From the cell containing the given text, extract its center point as [X, Y] coordinate. 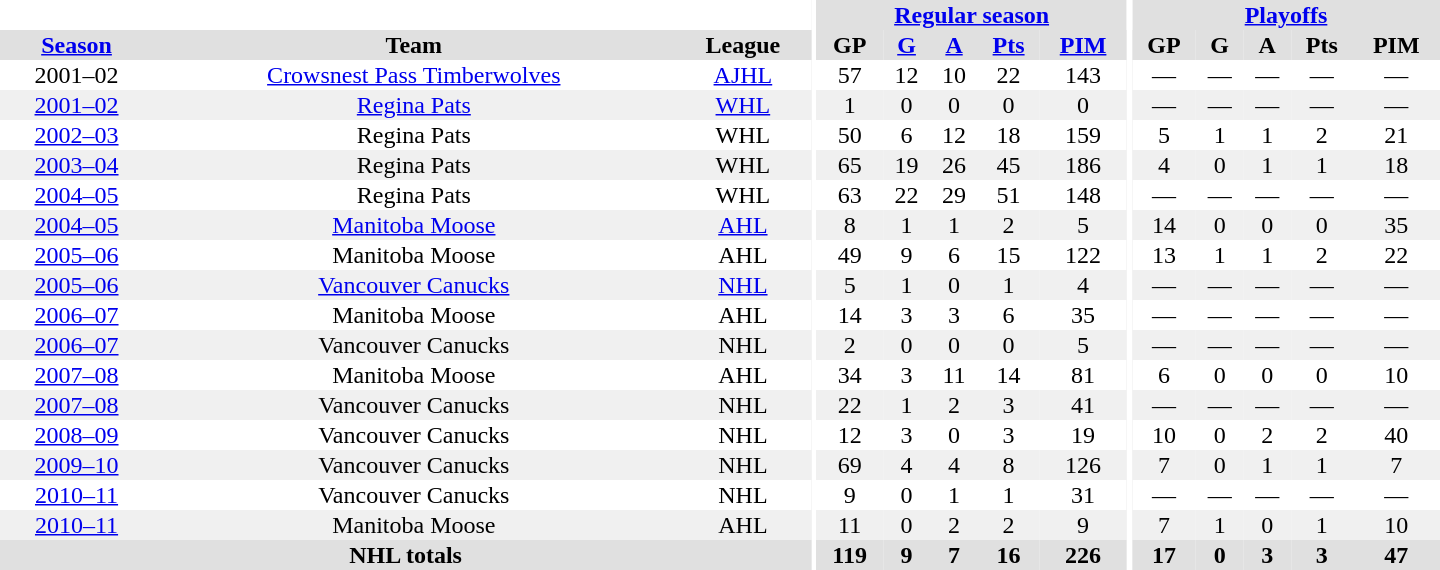
47 [1396, 555]
49 [849, 255]
26 [954, 165]
15 [1009, 255]
29 [954, 195]
122 [1082, 255]
Regular season [971, 15]
65 [849, 165]
51 [1009, 195]
45 [1009, 165]
13 [1164, 255]
AJHL [744, 75]
Crowsnest Pass Timberwolves [414, 75]
Team [414, 45]
226 [1082, 555]
2009–10 [76, 465]
16 [1009, 555]
21 [1396, 135]
2002–03 [76, 135]
119 [849, 555]
143 [1082, 75]
2008–09 [76, 435]
17 [1164, 555]
41 [1082, 405]
34 [849, 375]
50 [849, 135]
148 [1082, 195]
81 [1082, 375]
63 [849, 195]
69 [849, 465]
159 [1082, 135]
40 [1396, 435]
Season [76, 45]
League [744, 45]
Playoffs [1286, 15]
186 [1082, 165]
2003–04 [76, 165]
126 [1082, 465]
31 [1082, 495]
NHL totals [406, 555]
57 [849, 75]
